For the text-containing cell, return its midpoint in [X, Y] coordinate format. 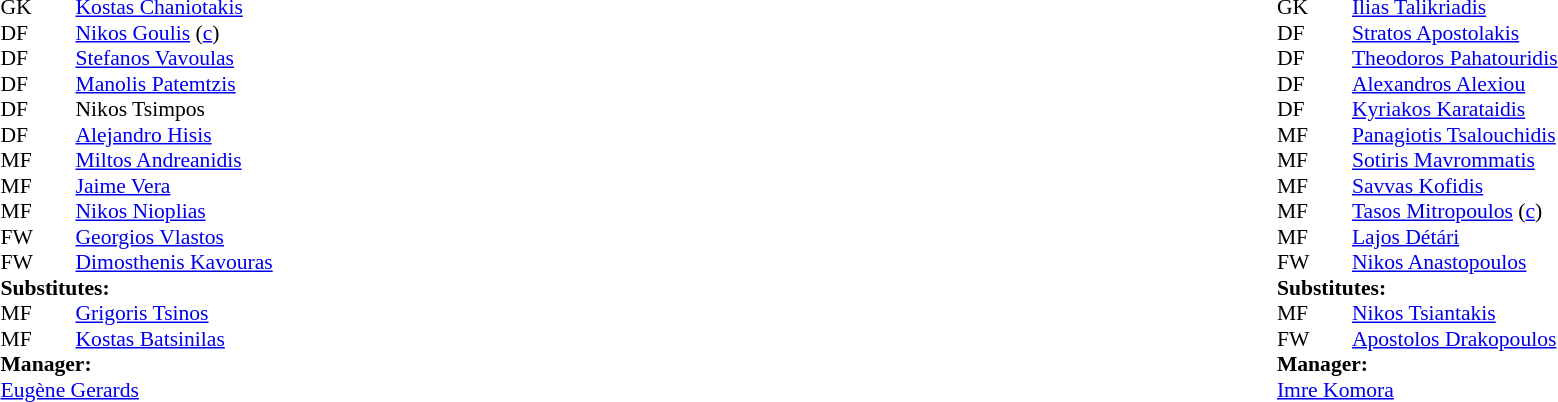
Miltos Andreanidis [174, 161]
Nikos Tsimpos [174, 109]
Sotiris Mavrommatis [1455, 161]
Stefanos Vavoulas [174, 59]
Alejandro Hisis [174, 135]
Manolis Patemtzis [174, 84]
Grigoris Tsinos [174, 313]
Panagiotis Tsalouchidis [1455, 135]
Stratos Apostolakis [1455, 33]
Georgios Vlastos [174, 237]
Nikos Nioplias [174, 211]
Theodoros Pahatouridis [1455, 59]
Savvas Kofidis [1455, 186]
Alexandros Alexiou [1455, 84]
Jaime Vera [174, 186]
Nikos Tsiantakis [1455, 313]
Kostas Batsinilas [174, 339]
Kyriakos Karataidis [1455, 109]
Tasos Mitropoulos (c) [1455, 211]
Lajos Détári [1455, 237]
Apostolos Drakopoulos [1455, 339]
Nikos Anastopoulos [1455, 263]
Nikos Goulis (c) [174, 33]
Dimosthenis Kavouras [174, 263]
